From the cell containing the given text, extract its center point as (X, Y) coordinate. 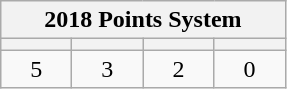
2018 Points System (143, 20)
3 (108, 69)
5 (36, 69)
2 (178, 69)
0 (250, 69)
